Detect which cell encompasses the target text, then output its (X, Y) center coordinate. 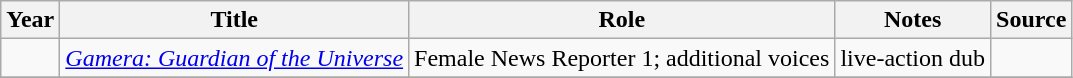
Female News Reporter 1; additional voices (622, 58)
Source (1032, 20)
Gamera: Guardian of the Universe (234, 58)
Role (622, 20)
Title (234, 20)
Year (30, 20)
live-action dub (913, 58)
Notes (913, 20)
